Scan for the cell matching the given text and deliver its [X, Y] coordinate at center. 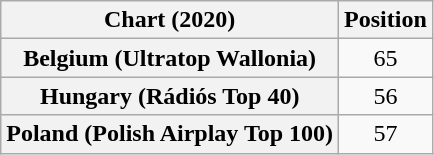
Poland (Polish Airplay Top 100) [170, 134]
Hungary (Rádiós Top 40) [170, 96]
Belgium (Ultratop Wallonia) [170, 58]
Position [386, 20]
56 [386, 96]
57 [386, 134]
65 [386, 58]
Chart (2020) [170, 20]
